Find where the given text appears and provide that cell's center as [x, y] coordinate. 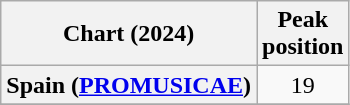
Chart (2024) [129, 34]
Spain (PROMUSICAE) [129, 85]
19 [303, 85]
Peakposition [303, 34]
